Locate the cell with the specified text and output its (x, y) center coordinate. 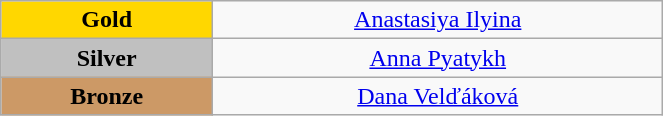
Silver (107, 58)
Gold (107, 20)
Dana Velďáková (438, 96)
Anna Pyatykh (438, 58)
Anastasiya Ilyina (438, 20)
Bronze (107, 96)
